Find where the given text appears and provide that cell's center as [X, Y] coordinate. 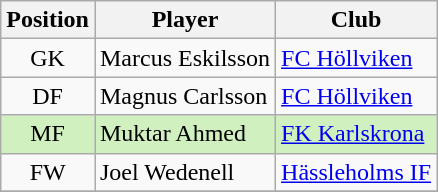
Hässleholms IF [356, 172]
Player [184, 20]
MF [48, 134]
Position [48, 20]
Magnus Carlsson [184, 96]
FK Karlskrona [356, 134]
GK [48, 58]
Marcus Eskilsson [184, 58]
Muktar Ahmed [184, 134]
DF [48, 96]
Club [356, 20]
Joel Wedenell [184, 172]
FW [48, 172]
